Return the (x, y) coordinate for the center point of the cell that contains the specified text.  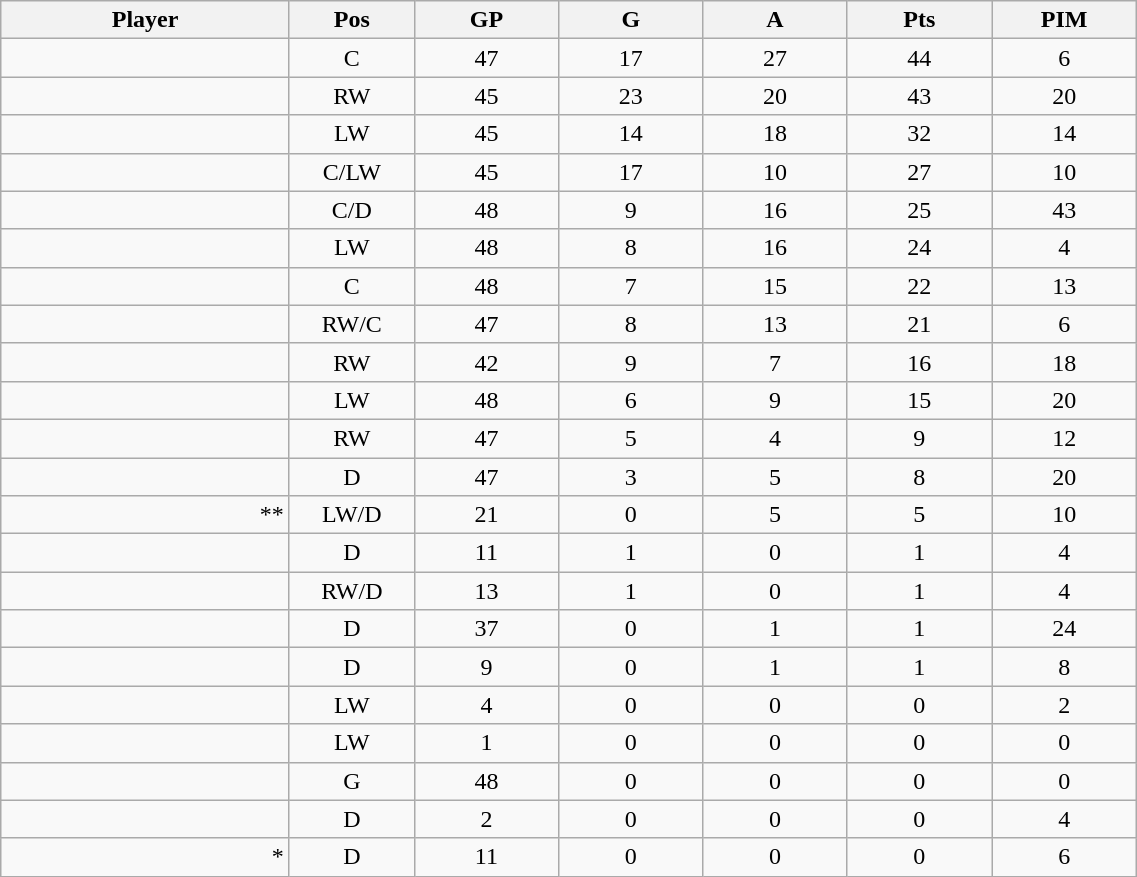
32 (919, 134)
22 (919, 286)
23 (631, 96)
Pts (919, 20)
RW/C (352, 324)
C/LW (352, 172)
** (146, 515)
C/D (352, 210)
PIM (1064, 20)
3 (631, 477)
* (146, 857)
Pos (352, 20)
25 (919, 210)
A (775, 20)
GP (486, 20)
12 (1064, 438)
Player (146, 20)
37 (486, 629)
44 (919, 58)
LW/D (352, 515)
42 (486, 362)
RW/D (352, 591)
